Determine the [x, y] coordinate at the center of the cell enclosing the given text.  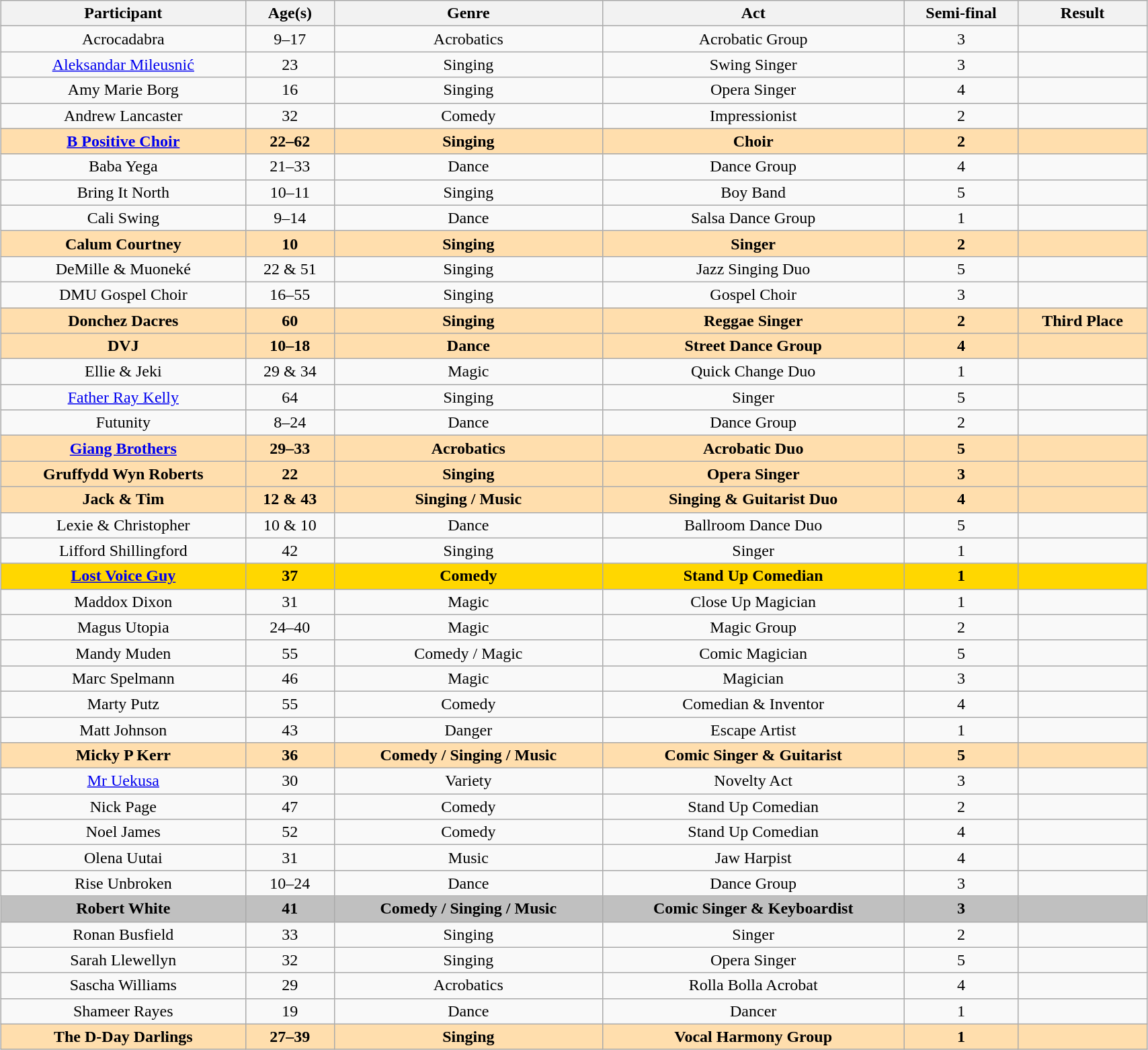
Quick Change Duo [753, 372]
Participant [124, 13]
21–33 [290, 167]
16 [290, 90]
Rise Unbroken [124, 883]
52 [290, 832]
Futunity [124, 423]
Lost Voice Guy [124, 576]
Ballroom Dance Duo [753, 525]
Olena Uutai [124, 858]
24–40 [290, 627]
9–17 [290, 39]
Result [1083, 13]
Singing / Music [468, 499]
Comedian & Inventor [753, 704]
64 [290, 397]
Mandy Muden [124, 653]
10 [290, 243]
46 [290, 678]
29–33 [290, 448]
Rolla Bolla Acrobat [753, 985]
29 & 34 [290, 372]
Marty Putz [124, 704]
Acrobatic Group [753, 39]
36 [290, 756]
Maddox Dixon [124, 602]
37 [290, 576]
Acrocadabra [124, 39]
Street Dance Group [753, 346]
Donchez Dacres [124, 321]
22 [290, 474]
19 [290, 1011]
Giang Brothers [124, 448]
Marc Spelmann [124, 678]
43 [290, 729]
DVJ [124, 346]
Jazz Singing Duo [753, 269]
22–62 [290, 141]
Variety [468, 781]
Cali Swing [124, 218]
30 [290, 781]
Baba Yega [124, 167]
Gospel Choir [753, 294]
Close Up Magician [753, 602]
10 & 10 [290, 525]
Reggae Singer [753, 321]
Lexie & Christopher [124, 525]
Magician [753, 678]
Calum Courtney [124, 243]
Age(s) [290, 13]
Impressionist [753, 116]
Act [753, 13]
Novelty Act [753, 781]
Jaw Harpist [753, 858]
Lifford Shillingford [124, 551]
27–39 [290, 1037]
Robert White [124, 909]
60 [290, 321]
DeMille & Muoneké [124, 269]
Third Place [1083, 321]
Gruffydd Wyn Roberts [124, 474]
Comedy / Magic [468, 653]
DMU Gospel Choir [124, 294]
Semi-final [961, 13]
Vocal Harmony Group [753, 1037]
41 [290, 909]
Singing & Guitarist Duo [753, 499]
Boy Band [753, 192]
Noel James [124, 832]
Swing Singer [753, 65]
Matt Johnson [124, 729]
10–24 [290, 883]
Acrobatic Duo [753, 448]
12 & 43 [290, 499]
Salsa Dance Group [753, 218]
Shameer Rayes [124, 1011]
Magic Group [753, 627]
Ronan Busfield [124, 934]
8–24 [290, 423]
Amy Marie Borg [124, 90]
Jack & Tim [124, 499]
B Positive Choir [124, 141]
Ellie & Jeki [124, 372]
Danger [468, 729]
Nick Page [124, 807]
Micky P Kerr [124, 756]
Father Ray Kelly [124, 397]
Andrew Lancaster [124, 116]
22 & 51 [290, 269]
Sarah Llewellyn [124, 960]
42 [290, 551]
Genre [468, 13]
Bring It North [124, 192]
Aleksandar Mileusnić [124, 65]
16–55 [290, 294]
29 [290, 985]
Dancer [753, 1011]
9–14 [290, 218]
47 [290, 807]
Mr Uekusa [124, 781]
The D-Day Darlings [124, 1037]
23 [290, 65]
Comic Singer & Keyboardist [753, 909]
Comic Singer & Guitarist [753, 756]
Music [468, 858]
10–18 [290, 346]
Choir [753, 141]
Magus Utopia [124, 627]
Sascha Williams [124, 985]
Escape Artist [753, 729]
10–11 [290, 192]
Comic Magician [753, 653]
33 [290, 934]
